Identify which cell holds the provided text, then report its [x, y] central coordinate. 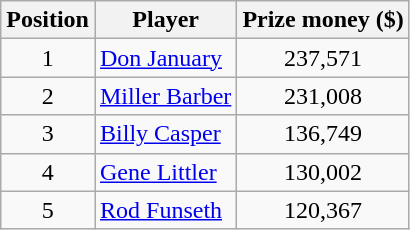
136,749 [323, 134]
Prize money ($) [323, 20]
237,571 [323, 58]
Rod Funseth [165, 210]
Don January [165, 58]
Position [48, 20]
Miller Barber [165, 96]
2 [48, 96]
Billy Casper [165, 134]
3 [48, 134]
120,367 [323, 210]
5 [48, 210]
Gene Littler [165, 172]
Player [165, 20]
4 [48, 172]
1 [48, 58]
231,008 [323, 96]
130,002 [323, 172]
